Find where the given text appears and provide that cell's center as (X, Y) coordinate. 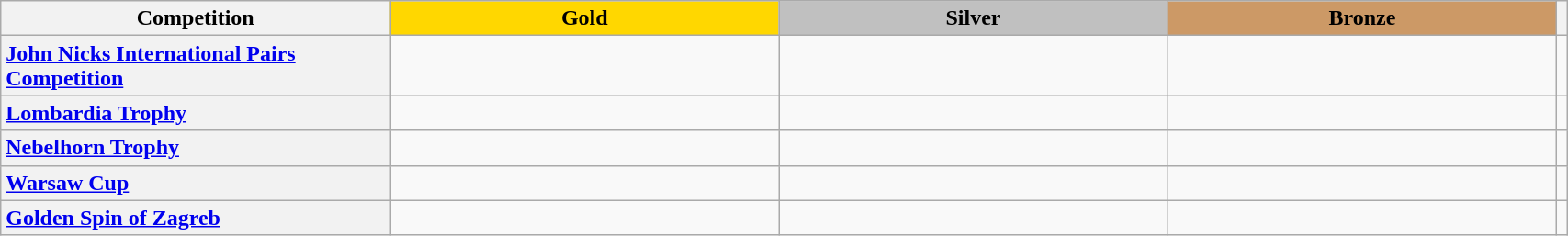
John Nicks International Pairs Competition (196, 66)
Silver (974, 18)
Golden Spin of Zagreb (196, 218)
Warsaw Cup (196, 183)
Lombardia Trophy (196, 113)
Bronze (1361, 18)
Gold (584, 18)
Nebelhorn Trophy (196, 148)
Competition (196, 18)
